Return the (x, y) coordinate for the center point of the cell that contains the specified text.  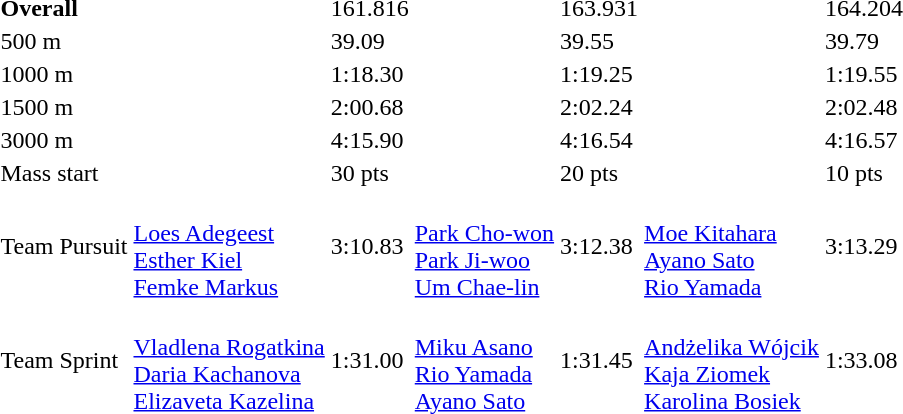
3:10.83 (370, 246)
1:18.30 (370, 74)
39.55 (600, 41)
2:00.68 (370, 107)
2:02.24 (600, 107)
4:15.90 (370, 140)
3:12.38 (600, 246)
39.09 (370, 41)
1:19.25 (600, 74)
4:16.54 (600, 140)
Park Cho-wonPark Ji-wooUm Chae-lin (484, 246)
30 pts (370, 173)
20 pts (600, 173)
Loes AdegeestEsther KielFemke Markus (229, 246)
Moe KitaharaAyano SatoRio Yamada (732, 246)
